Capture the cell that displays the provided text and extract its [x, y] central coordinate. 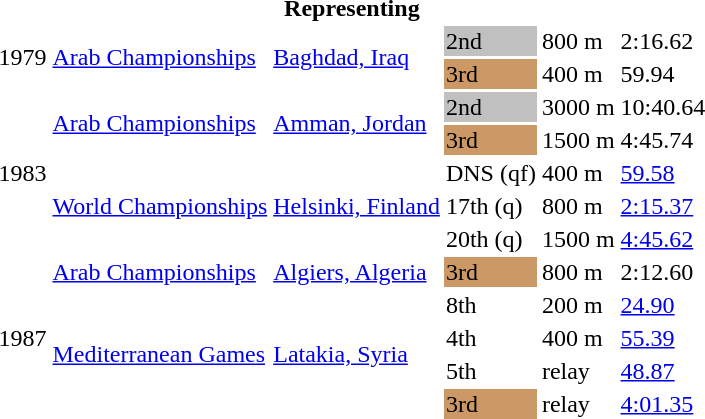
17th (q) [490, 206]
200 m [578, 305]
5th [490, 371]
8th [490, 305]
3000 m [578, 107]
World Championships [160, 206]
Mediterranean Games [160, 354]
Algiers, Algeria [357, 272]
20th (q) [490, 239]
DNS (qf) [490, 173]
Helsinki, Finland [357, 206]
4th [490, 338]
Amman, Jordan [357, 124]
Baghdad, Iraq [357, 58]
Latakia, Syria [357, 354]
